For the text-containing cell, return its midpoint in (x, y) coordinate format. 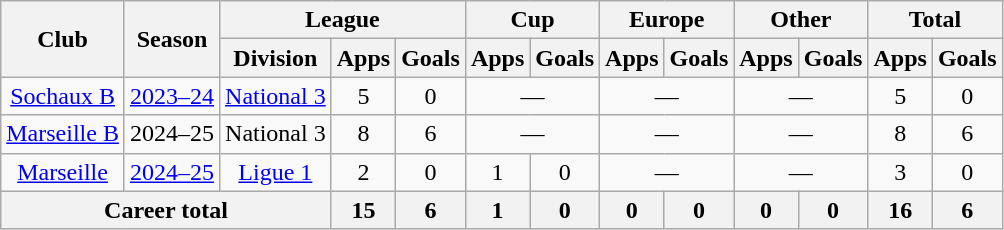
Season (172, 39)
Marseille B (63, 134)
League (343, 20)
Cup (532, 20)
2 (363, 172)
Other (801, 20)
16 (900, 210)
2023–24 (172, 96)
Ligue 1 (276, 172)
Career total (166, 210)
Europe (667, 20)
Club (63, 39)
Marseille (63, 172)
3 (900, 172)
Division (276, 58)
Total (935, 20)
Sochaux B (63, 96)
15 (363, 210)
